Capture the cell that displays the provided text and extract its (x, y) central coordinate. 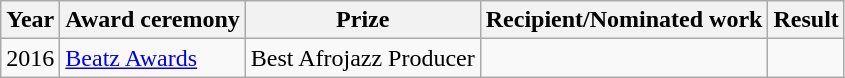
Best Afrojazz Producer (362, 58)
Beatz Awards (152, 58)
Award ceremony (152, 20)
Result (806, 20)
Prize (362, 20)
Year (30, 20)
2016 (30, 58)
Recipient/Nominated work (624, 20)
